Identify which cell holds the provided text, then report its [x, y] central coordinate. 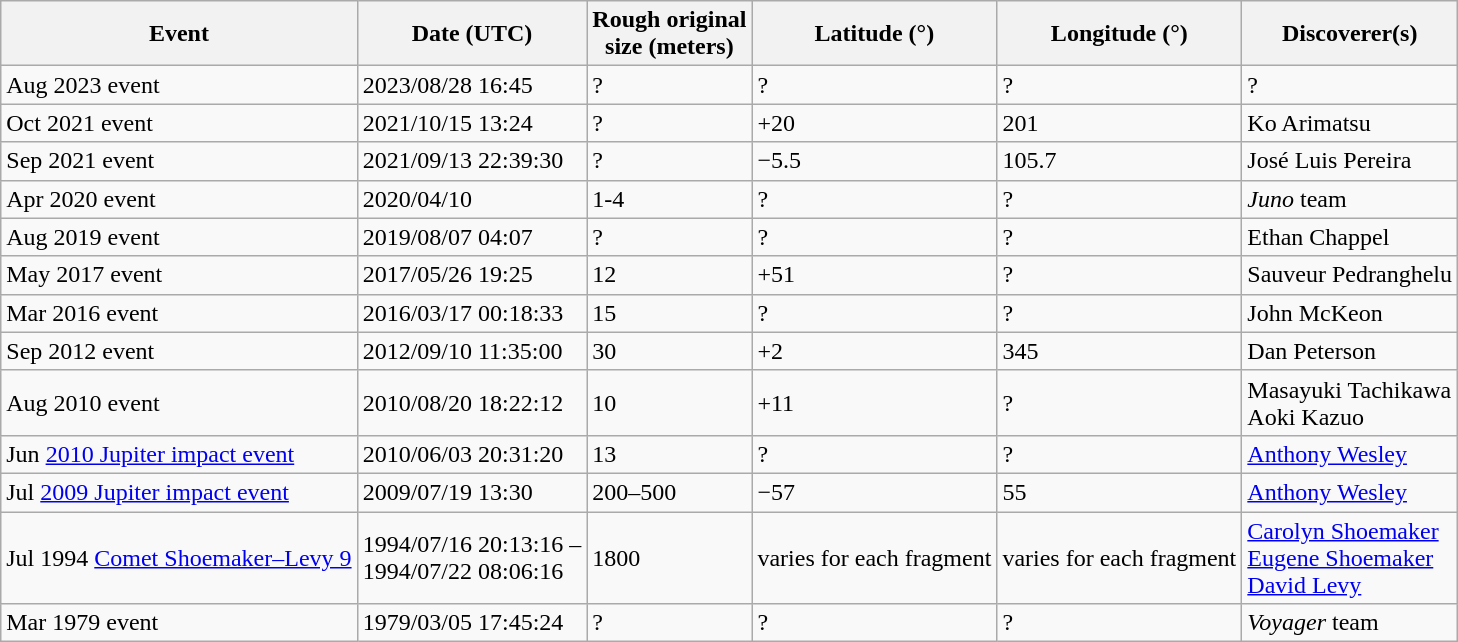
−5.5 [874, 161]
200–500 [670, 492]
Event [179, 34]
1979/03/05 17:45:24 [472, 623]
2016/03/17 00:18:33 [472, 313]
105.7 [1120, 161]
Ko Arimatsu [1350, 123]
Aug 2010 event [179, 402]
Sauveur Pedranghelu [1350, 275]
15 [670, 313]
Sep 2012 event [179, 351]
Aug 2023 event [179, 85]
Apr 2020 event [179, 199]
1994/07/16 20:13:16 – 1994/07/22 08:06:16 [472, 558]
Dan Peterson [1350, 351]
2021/10/15 13:24 [472, 123]
+20 [874, 123]
Jul 2009 Jupiter impact event [179, 492]
Discoverer(s) [1350, 34]
Mar 1979 event [179, 623]
José Luis Pereira [1350, 161]
30 [670, 351]
Date (UTC) [472, 34]
−57 [874, 492]
Juno team [1350, 199]
Longitude (°) [1120, 34]
10 [670, 402]
2009/07/19 13:30 [472, 492]
2020/04/10 [472, 199]
Carolyn ShoemakerEugene ShoemakerDavid Levy [1350, 558]
+2 [874, 351]
2021/09/13 22:39:30 [472, 161]
Oct 2021 event [179, 123]
Jun 2010 Jupiter impact event [179, 454]
2019/08/07 04:07 [472, 237]
1-4 [670, 199]
Sep 2021 event [179, 161]
Mar 2016 event [179, 313]
2010/06/03 20:31:20 [472, 454]
Latitude (°) [874, 34]
201 [1120, 123]
55 [1120, 492]
Masayuki TachikawaAoki Kazuo [1350, 402]
12 [670, 275]
345 [1120, 351]
Rough originalsize (meters) [670, 34]
1800 [670, 558]
Jul 1994 Comet Shoemaker–Levy 9 [179, 558]
2012/09/10 11:35:00 [472, 351]
May 2017 event [179, 275]
Ethan Chappel [1350, 237]
2023/08/28 16:45 [472, 85]
+51 [874, 275]
John McKeon [1350, 313]
2017/05/26 19:25 [472, 275]
+11 [874, 402]
Voyager team [1350, 623]
2010/08/20 18:22:12 [472, 402]
13 [670, 454]
Aug 2019 event [179, 237]
